For the text-containing cell, return its midpoint in [X, Y] coordinate format. 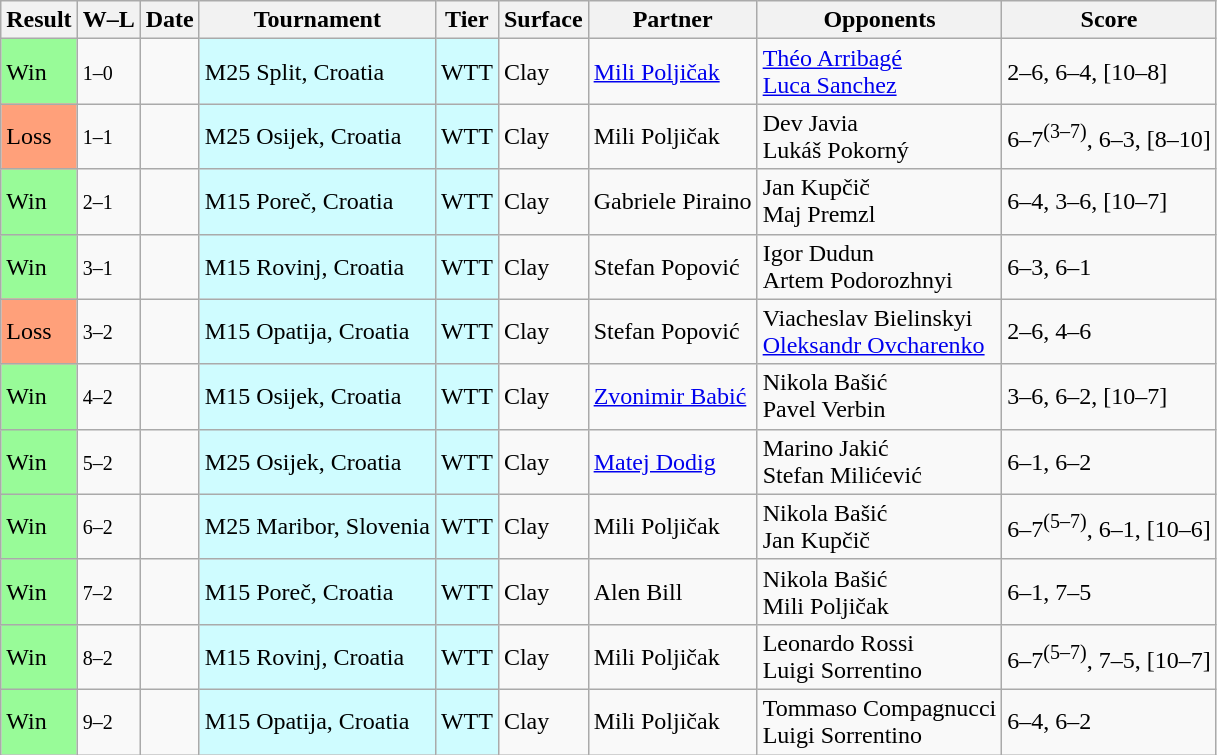
2–1 [108, 202]
Théo Arribagé Luca Sanchez [880, 72]
Zvonimir Babić [672, 396]
Viacheslav Bielinskyi Oleksandr Ovcharenko [880, 332]
3–1 [108, 266]
3–2 [108, 332]
Tommaso Compagnucci Luigi Sorrentino [880, 722]
7–2 [108, 592]
Score [1109, 20]
1–1 [108, 136]
Nikola Bašić Jan Kupčič [880, 526]
M15 Osijek, Croatia [317, 396]
Dev Javia Lukáš Pokorný [880, 136]
Nikola Bašić Mili Poljičak [880, 592]
Gabriele Piraino [672, 202]
Nikola Bašić Pavel Verbin [880, 396]
6–1, 7–5 [1109, 592]
6–7(3–7), 6–3, [8–10] [1109, 136]
6–7(5–7), 7–5, [10–7] [1109, 656]
4–2 [108, 396]
6–7(5–7), 6–1, [10–6] [1109, 526]
M25 Split, Croatia [317, 72]
Surface [543, 20]
Marino Jakić Stefan Milićević [880, 462]
5–2 [108, 462]
6–4, 6–2 [1109, 722]
Tournament [317, 20]
6–3, 6–1 [1109, 266]
3–6, 6–2, [10–7] [1109, 396]
M25 Maribor, Slovenia [317, 526]
6–1, 6–2 [1109, 462]
Matej Dodig [672, 462]
1–0 [108, 72]
Alen Bill [672, 592]
Partner [672, 20]
2–6, 4–6 [1109, 332]
6–4, 3–6, [10–7] [1109, 202]
Igor Dudun Artem Podorozhnyi [880, 266]
Result [39, 20]
W–L [108, 20]
Jan Kupčič Maj Premzl [880, 202]
8–2 [108, 656]
9–2 [108, 722]
Date [170, 20]
Opponents [880, 20]
6–2 [108, 526]
Tier [466, 20]
2–6, 6–4, [10–8] [1109, 72]
Leonardo Rossi Luigi Sorrentino [880, 656]
